Locate the cell with the specified text and output its (X, Y) center coordinate. 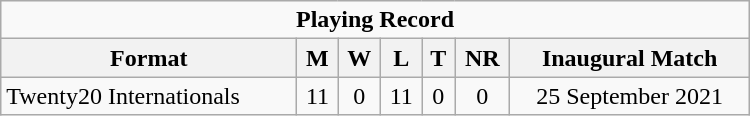
25 September 2021 (630, 96)
W (359, 58)
Format (149, 58)
Inaugural Match (630, 58)
T (438, 58)
Playing Record (375, 20)
Twenty20 Internationals (149, 96)
NR (482, 58)
L (402, 58)
M (318, 58)
